From the cell containing the given text, extract its center point as (x, y) coordinate. 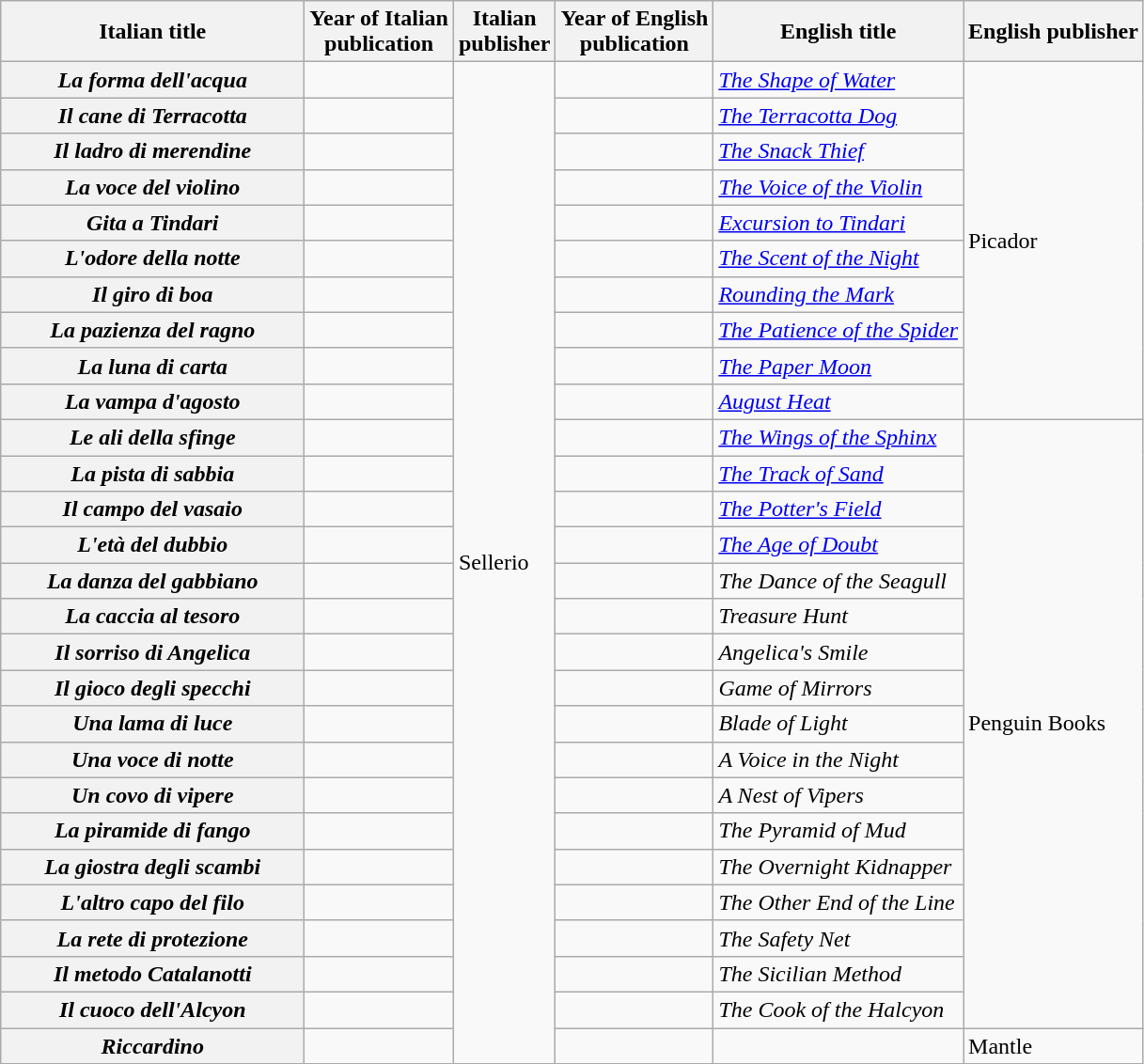
August Heat (838, 401)
The Dance of the Seagull (838, 581)
The Pyramid of Mud (838, 831)
The Cook of the Halcyon (838, 1009)
Rounding the Mark (838, 294)
La luna di carta (152, 366)
Un covo di vipere (152, 795)
Year of Englishpublication (635, 32)
Penguin Books (1054, 724)
Il metodo Catalanotti (152, 974)
L'età del dubbio (152, 545)
Una voce di notte (152, 759)
Sellerio (504, 563)
La giostra degli scambi (152, 867)
Riccardino (152, 1046)
A Voice in the Night (838, 759)
Mantle (1054, 1046)
The Shape of Water (838, 80)
Una lama di luce (152, 724)
Il ladro di merendine (152, 151)
La pazienza del ragno (152, 330)
Italianpublisher (504, 32)
La caccia al tesoro (152, 617)
Il sorriso di Angelica (152, 652)
The Other End of the Line (838, 902)
Treasure Hunt (838, 617)
English publisher (1054, 32)
La rete di protezione (152, 938)
The Overnight Kidnapper (838, 867)
Le ali della sfinge (152, 437)
La danza del gabbiano (152, 581)
The Wings of the Sphinx (838, 437)
Game of Mirrors (838, 688)
Il cane di Terracotta (152, 116)
The Track of Sand (838, 473)
The Sicilian Method (838, 974)
Excursion to Tindari (838, 223)
The Age of Doubt (838, 545)
The Snack Thief (838, 151)
The Safety Net (838, 938)
Picador (1054, 241)
Il giro di boa (152, 294)
The Voice of the Violin (838, 187)
Angelica's Smile (838, 652)
La vampa d'agosto (152, 401)
Il cuoco dell'Alcyon (152, 1009)
La voce del violino (152, 187)
Italian title (152, 32)
The Potter's Field (838, 509)
La piramide di fango (152, 831)
The Patience of the Spider (838, 330)
Gita a Tindari (152, 223)
The Paper Moon (838, 366)
English title (838, 32)
A Nest of Vipers (838, 795)
L'odore della notte (152, 258)
Il gioco degli specchi (152, 688)
The Terracotta Dog (838, 116)
The Scent of the Night (838, 258)
La forma dell'acqua (152, 80)
Blade of Light (838, 724)
Il campo del vasaio (152, 509)
L'altro capo del filo (152, 902)
Year of Italianpublication (380, 32)
La pista di sabbia (152, 473)
